Output the (x, y) coordinate of the center of the cell containing the given text.  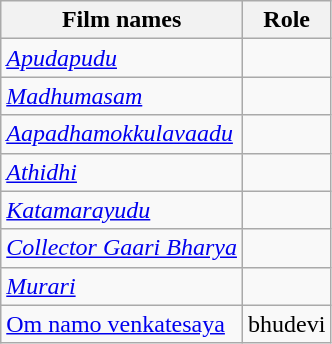
Aapadhamokkulavaadu (122, 134)
Film names (122, 20)
bhudevi (286, 324)
Role (286, 20)
Apudapudu (122, 58)
Katamarayudu (122, 210)
Madhumasam (122, 96)
Murari (122, 286)
Om namo venkatesaya (122, 324)
Athidhi (122, 172)
Collector Gaari Bharya (122, 248)
